Determine the [x, y] coordinate at the center of the cell enclosing the given text.  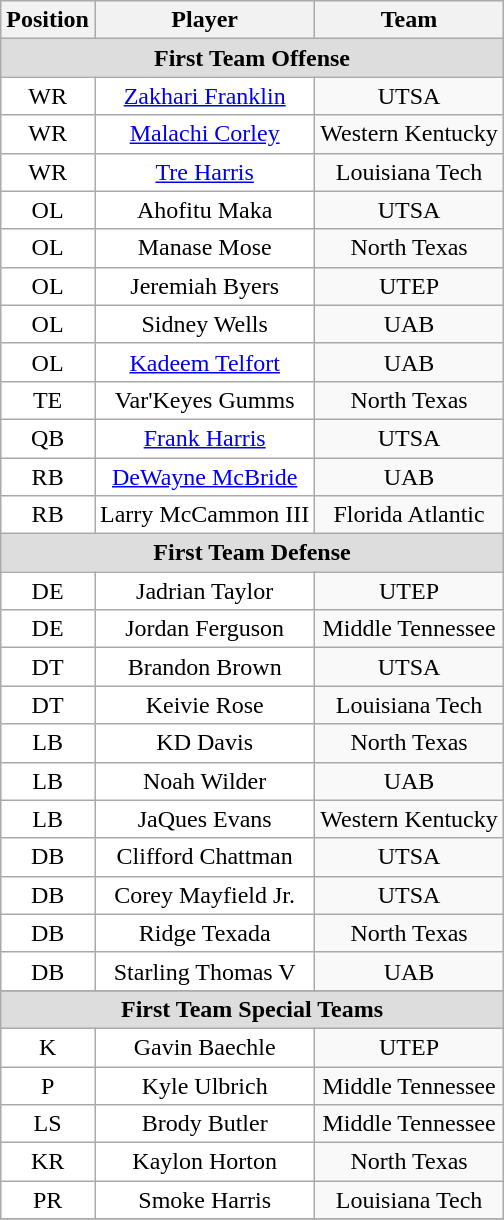
Jeremiah Byers [204, 286]
PR [48, 1200]
Clifford Chattman [204, 857]
Malachi Corley [204, 134]
KR [48, 1162]
Player [204, 20]
TE [48, 400]
Jadrian Taylor [204, 591]
Manase Mose [204, 248]
Brody Butler [204, 1124]
KD Davis [204, 743]
P [48, 1085]
LS [48, 1124]
Kaylon Horton [204, 1162]
Kadeem Telfort [204, 362]
Position [48, 20]
Zakhari Franklin [204, 96]
Brandon Brown [204, 667]
DeWayne McBride [204, 477]
Florida Atlantic [409, 515]
Sidney Wells [204, 324]
Team [409, 20]
Jordan Ferguson [204, 629]
Noah Wilder [204, 781]
Ahofitu Maka [204, 210]
Keivie Rose [204, 705]
Smoke Harris [204, 1200]
Larry McCammon III [204, 515]
Starling Thomas V [204, 971]
First Team Offense [252, 58]
JaQues Evans [204, 819]
First Team Special Teams [252, 1009]
Ridge Texada [204, 933]
First Team Defense [252, 553]
Corey Mayfield Jr. [204, 895]
Kyle Ulbrich [204, 1085]
Tre Harris [204, 172]
Frank Harris [204, 438]
QB [48, 438]
K [48, 1047]
Gavin Baechle [204, 1047]
Var'Keyes Gumms [204, 400]
